Detect which cell encompasses the target text, then output its (x, y) center coordinate. 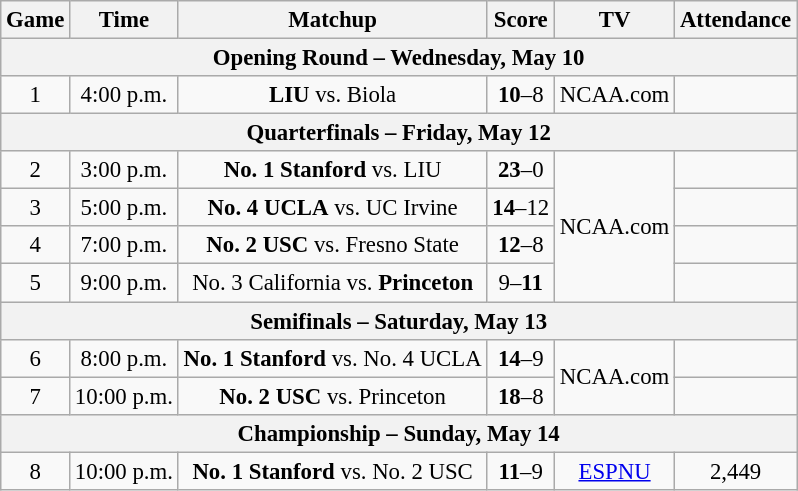
10–8 (521, 95)
TV (615, 20)
Game (36, 20)
3:00 p.m. (124, 170)
23–0 (521, 170)
Score (521, 20)
5:00 p.m. (124, 208)
8 (36, 471)
7 (36, 396)
12–8 (521, 245)
3 (36, 208)
2,449 (736, 471)
Quarterfinals – Friday, May 12 (399, 133)
4 (36, 245)
Championship – Sunday, May 14 (399, 433)
No. 1 Stanford vs. No. 4 UCLA (332, 358)
1 (36, 95)
14–9 (521, 358)
Opening Round – Wednesday, May 10 (399, 58)
Attendance (736, 20)
4:00 p.m. (124, 95)
9–11 (521, 283)
11–9 (521, 471)
5 (36, 283)
9:00 p.m. (124, 283)
Matchup (332, 20)
No. 2 USC vs. Princeton (332, 396)
LIU vs. Biola (332, 95)
Semifinals – Saturday, May 13 (399, 321)
7:00 p.m. (124, 245)
No. 1 Stanford vs. LIU (332, 170)
ESPNU (615, 471)
14–12 (521, 208)
No. 4 UCLA vs. UC Irvine (332, 208)
6 (36, 358)
2 (36, 170)
Time (124, 20)
No. 2 USC vs. Fresno State (332, 245)
No. 3 California vs. Princeton (332, 283)
18–8 (521, 396)
8:00 p.m. (124, 358)
No. 1 Stanford vs. No. 2 USC (332, 471)
